For the text-containing cell, return its midpoint in [x, y] coordinate format. 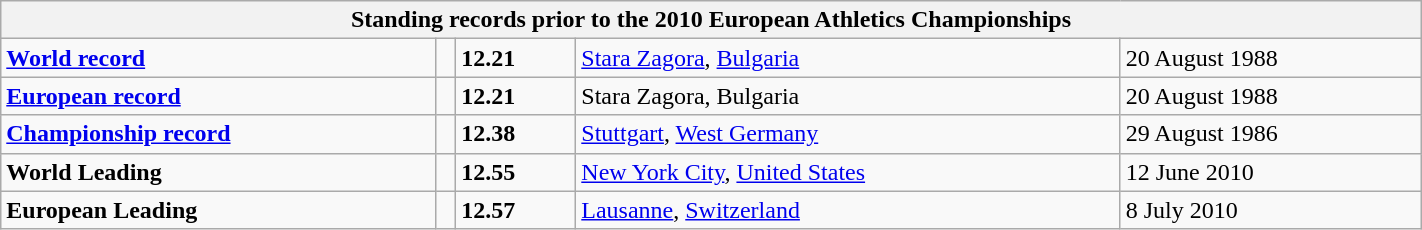
29 August 1986 [1270, 134]
New York City, United States [848, 172]
Championship record [218, 134]
Stuttgart, West Germany [848, 134]
12.55 [516, 172]
World record [218, 58]
European record [218, 96]
8 July 2010 [1270, 210]
Lausanne, Switzerland [848, 210]
12.57 [516, 210]
12 June 2010 [1270, 172]
Standing records prior to the 2010 European Athletics Championships [711, 20]
World Leading [218, 172]
European Leading [218, 210]
12.38 [516, 134]
